Identify which cell holds the provided text, then report its [X, Y] central coordinate. 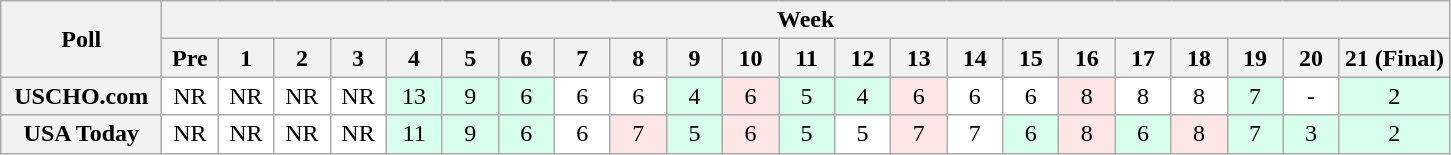
14 [975, 58]
18 [1199, 58]
15 [1031, 58]
10 [750, 58]
19 [1255, 58]
USA Today [82, 134]
21 (Final) [1394, 58]
- [1311, 96]
16 [1087, 58]
USCHO.com [82, 96]
Poll [82, 39]
Pre [190, 58]
1 [246, 58]
20 [1311, 58]
Week [806, 20]
12 [863, 58]
17 [1143, 58]
